Scan for the cell matching the given text and deliver its [X, Y] coordinate at center. 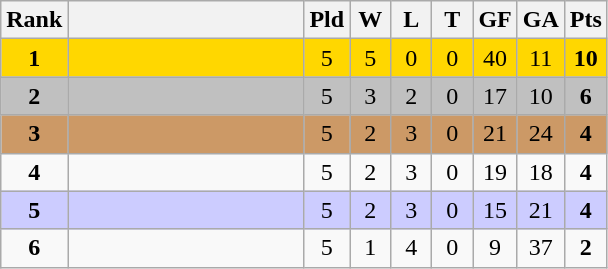
L [412, 20]
15 [495, 210]
T [452, 20]
9 [495, 248]
19 [495, 172]
18 [540, 172]
GF [495, 20]
Pld [327, 20]
11 [540, 58]
40 [495, 58]
24 [540, 134]
37 [540, 248]
17 [495, 96]
GA [540, 20]
W [370, 20]
Pts [586, 20]
Rank [34, 20]
